Extract the (X, Y) coordinate from the center of the cell holding the provided text.  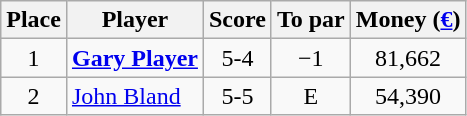
Place (34, 20)
1 (34, 58)
E (310, 96)
2 (34, 96)
To par (310, 20)
5-5 (237, 96)
−1 (310, 58)
54,390 (408, 96)
Score (237, 20)
Player (134, 20)
Gary Player (134, 58)
81,662 (408, 58)
Money (€) (408, 20)
John Bland (134, 96)
5-4 (237, 58)
